Provide the [X, Y] coordinate of the cell's center where the given text is located.  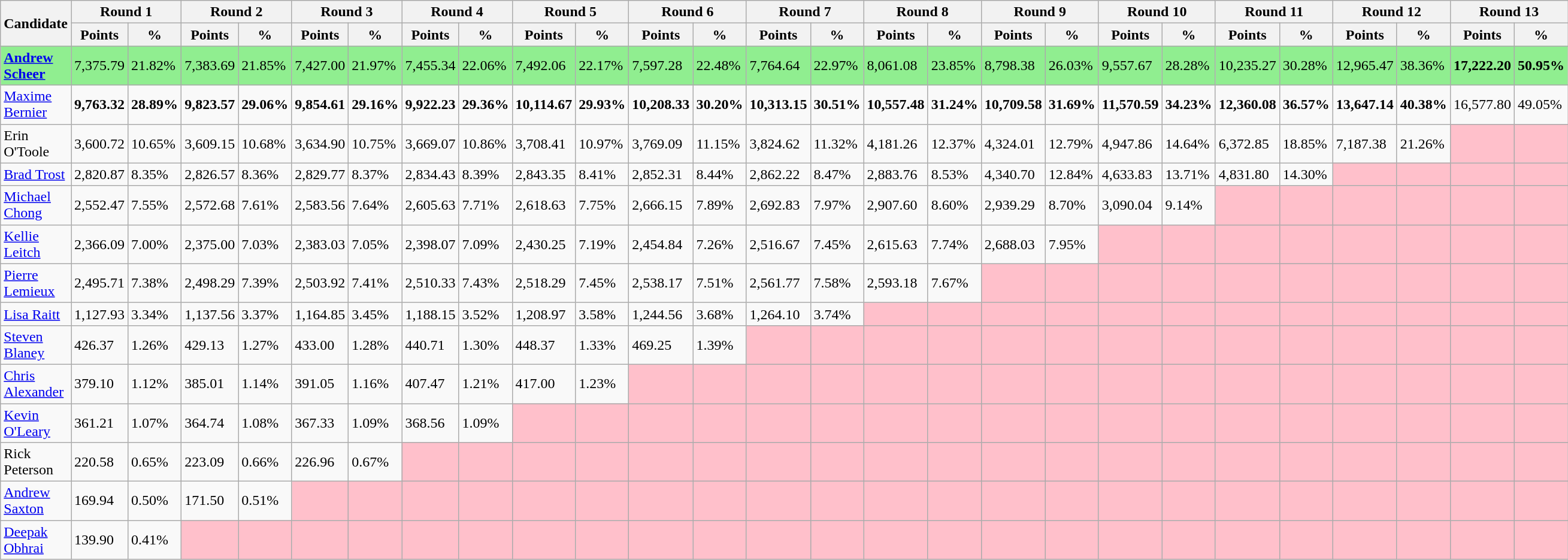
7.67% [955, 283]
8.41% [603, 174]
2,583.56 [320, 205]
22.17% [603, 66]
7,383.69 [210, 66]
Round 3 [347, 12]
2,538.17 [661, 283]
14.30% [1306, 174]
1.27% [265, 345]
429.13 [210, 345]
17,222.20 [1482, 66]
417.00 [544, 383]
9,854.61 [320, 104]
10,114.67 [544, 104]
8.60% [955, 205]
8,798.38 [1013, 66]
7.09% [485, 244]
12.79% [1072, 144]
3.34% [155, 314]
Round 2 [237, 12]
Round 9 [1040, 12]
29.16% [375, 104]
40.38% [1423, 104]
169.94 [99, 501]
2,883.76 [896, 174]
21.97% [375, 66]
361.21 [99, 423]
3,708.41 [544, 144]
12.37% [955, 144]
2,498.29 [210, 283]
3.45% [375, 314]
8.47% [837, 174]
1,127.93 [99, 314]
7.97% [837, 205]
8.36% [265, 174]
2,820.87 [99, 174]
2,383.03 [320, 244]
29.06% [265, 104]
364.74 [210, 423]
7.89% [720, 205]
11,570.59 [1130, 104]
2,375.00 [210, 244]
22.06% [485, 66]
12,360.08 [1247, 104]
368.56 [430, 423]
26.03% [1072, 66]
Kevin O'Leary [36, 423]
Lisa Raitt [36, 314]
7.05% [375, 244]
2,516.67 [779, 244]
7.55% [155, 205]
28.28% [1188, 66]
2,430.25 [544, 244]
6,372.85 [1247, 144]
16,577.80 [1482, 104]
7.95% [1072, 244]
7,375.79 [99, 66]
2,692.83 [779, 205]
7.03% [265, 244]
28.89% [155, 104]
Erin O'Toole [36, 144]
14.64% [1188, 144]
7,597.28 [661, 66]
4,633.83 [1130, 174]
4,831.80 [1247, 174]
9,823.57 [210, 104]
7,187.38 [1364, 144]
139.90 [99, 540]
38.36% [1423, 66]
2,907.60 [896, 205]
1.23% [603, 383]
30.51% [837, 104]
3,669.07 [430, 144]
4,324.01 [1013, 144]
7.26% [720, 244]
7.51% [720, 283]
8.70% [1072, 205]
0.41% [155, 540]
171.50 [210, 501]
2,666.15 [661, 205]
3.37% [265, 314]
11.15% [720, 144]
1.39% [720, 345]
2,615.63 [896, 244]
3,634.90 [320, 144]
Brad Trost [36, 174]
4,947.86 [1130, 144]
391.05 [320, 383]
10.68% [265, 144]
7,492.06 [544, 66]
36.57% [1306, 104]
0.66% [265, 462]
Deepak Obhrai [36, 540]
Round 12 [1391, 12]
Round 7 [805, 12]
2,826.57 [210, 174]
7,764.64 [779, 66]
12,965.47 [1364, 66]
8.44% [720, 174]
0.67% [375, 462]
1.07% [155, 423]
7.58% [837, 283]
31.24% [955, 104]
2,852.31 [661, 174]
10,709.58 [1013, 104]
1.16% [375, 383]
8.37% [375, 174]
379.10 [99, 383]
2,572.68 [210, 205]
3,090.04 [1130, 205]
2,834.43 [430, 174]
7.75% [603, 205]
Andrew Saxton [36, 501]
1,164.85 [320, 314]
Round 1 [126, 12]
Round 8 [922, 12]
426.37 [99, 345]
2,503.92 [320, 283]
2,593.18 [896, 283]
2,561.77 [779, 283]
2,495.71 [99, 283]
10,235.27 [1247, 66]
Chris Alexander [36, 383]
30.20% [720, 104]
10,557.48 [896, 104]
3,609.15 [210, 144]
3.58% [603, 314]
469.25 [661, 345]
Andrew Scheer [36, 66]
2,510.33 [430, 283]
1.30% [485, 345]
3.68% [720, 314]
11.32% [837, 144]
7.00% [155, 244]
34.23% [1188, 104]
10.86% [485, 144]
Round 5 [570, 12]
10.75% [375, 144]
7.38% [155, 283]
1,208.97 [544, 314]
Kellie Leitch [36, 244]
3,600.72 [99, 144]
7.43% [485, 283]
7.19% [603, 244]
7.61% [265, 205]
9,763.32 [99, 104]
367.33 [320, 423]
Round 11 [1274, 12]
2,939.29 [1013, 205]
7.41% [375, 283]
3.52% [485, 314]
385.01 [210, 383]
407.47 [430, 383]
30.28% [1306, 66]
10,313.15 [779, 104]
7.74% [955, 244]
22.97% [837, 66]
2,843.35 [544, 174]
7,455.34 [430, 66]
10,208.33 [661, 104]
2,618.63 [544, 205]
1,137.56 [210, 314]
Round 13 [1509, 12]
1.21% [485, 383]
9.14% [1188, 205]
7.71% [485, 205]
1,244.56 [661, 314]
448.37 [544, 345]
2,454.84 [661, 244]
18.85% [1306, 144]
2,829.77 [320, 174]
29.93% [603, 104]
8.53% [955, 174]
226.96 [320, 462]
0.51% [265, 501]
23.85% [955, 66]
1,264.10 [779, 314]
2,398.07 [430, 244]
Candidate [36, 23]
4,181.26 [896, 144]
8.35% [155, 174]
21.82% [155, 66]
1.12% [155, 383]
22.48% [720, 66]
3,824.62 [779, 144]
1.08% [265, 423]
1.28% [375, 345]
50.95% [1540, 66]
Rick Peterson [36, 462]
7.64% [375, 205]
223.09 [210, 462]
12.84% [1072, 174]
Maxime Bernier [36, 104]
31.69% [1072, 104]
2,862.22 [779, 174]
7,427.00 [320, 66]
220.58 [99, 462]
433.00 [320, 345]
3.74% [837, 314]
1.26% [155, 345]
Round 10 [1157, 12]
440.71 [430, 345]
1.14% [265, 383]
2,552.47 [99, 205]
8,061.08 [896, 66]
1,188.15 [430, 314]
10.65% [155, 144]
13.71% [1188, 174]
21.85% [265, 66]
Steven Blaney [36, 345]
29.36% [485, 104]
2,605.63 [430, 205]
8.39% [485, 174]
49.05% [1540, 104]
7.39% [265, 283]
9,557.67 [1130, 66]
2,688.03 [1013, 244]
Round 4 [457, 12]
9,922.23 [430, 104]
Pierre Lemieux [36, 283]
21.26% [1423, 144]
13,647.14 [1364, 104]
10.97% [603, 144]
4,340.70 [1013, 174]
1.33% [603, 345]
2,518.29 [544, 283]
0.65% [155, 462]
Round 6 [688, 12]
3,769.09 [661, 144]
2,366.09 [99, 244]
Michael Chong [36, 205]
0.50% [155, 501]
